Scan for the cell matching the given text and deliver its (x, y) coordinate at center. 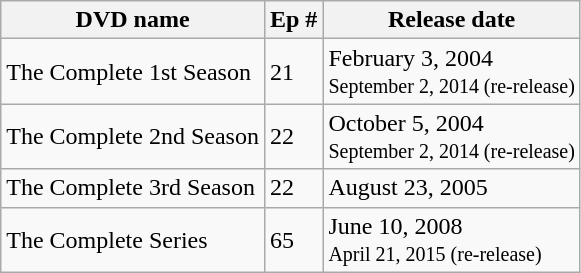
August 23, 2005 (452, 188)
The Complete 1st Season (133, 72)
DVD name (133, 20)
21 (293, 72)
October 5, 2004 September 2, 2014 (re-release) (452, 136)
The Complete Series (133, 240)
The Complete 3rd Season (133, 188)
June 10, 2008 April 21, 2015 (re-release) (452, 240)
Release date (452, 20)
The Complete 2nd Season (133, 136)
Ep # (293, 20)
65 (293, 240)
February 3, 2004 September 2, 2014 (re-release) (452, 72)
